For the text-containing cell, return its midpoint in (X, Y) coordinate format. 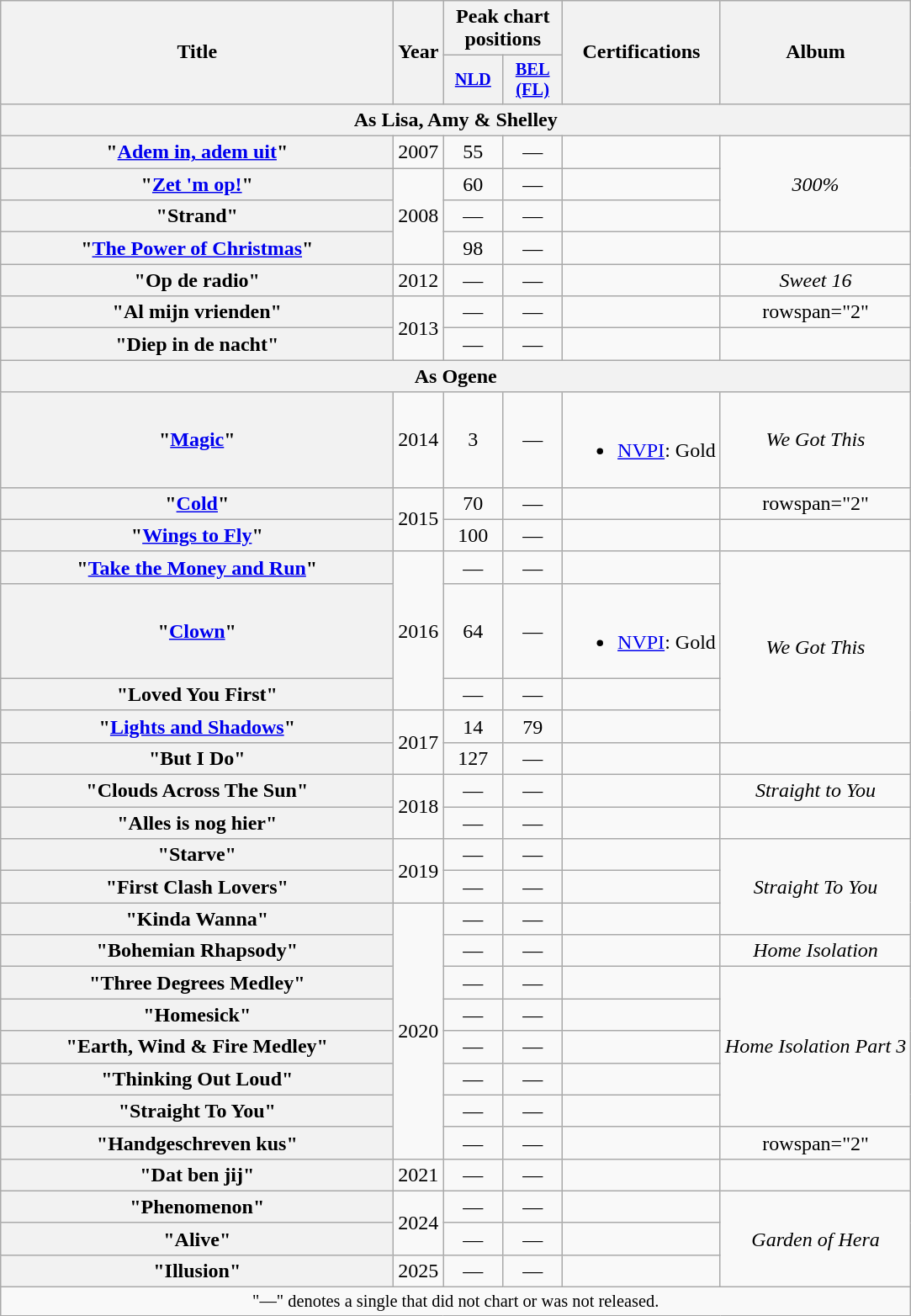
300% (815, 184)
2017 (419, 742)
"Lights and Shadows" (197, 726)
Year (419, 52)
"Thinking Out Loud" (197, 1079)
98 (473, 248)
"Straight To You" (197, 1111)
NLD (473, 80)
As Ogene (456, 376)
"Cold" (197, 503)
Straight to You (815, 791)
2007 (419, 152)
"Strand" (197, 216)
Garden of Hera (815, 1239)
Title (197, 52)
"Three Degrees Medley" (197, 983)
BEL(FL) (533, 80)
"Illusion" (197, 1271)
Straight To You (815, 887)
"Homesick" (197, 1015)
127 (473, 758)
"Alive" (197, 1239)
"First Clash Lovers" (197, 887)
2025 (419, 1271)
"Alles is nog hier" (197, 823)
"Clouds Across The Sun" (197, 791)
"But I Do" (197, 758)
3 (473, 439)
"Kinda Wanna" (197, 919)
2019 (419, 871)
Certifications (642, 52)
2021 (419, 1175)
"Op de radio" (197, 280)
2013 (419, 328)
2008 (419, 216)
Home Isolation (815, 951)
"Al mijn vrienden" (197, 312)
Album (815, 52)
2014 (419, 439)
"Zet 'm op!" (197, 184)
"Handgeschreven kus" (197, 1143)
"Phenomenon" (197, 1207)
"Clown" (197, 631)
2012 (419, 280)
64 (473, 631)
"Dat ben jij" (197, 1175)
Home Isolation Part 3 (815, 1047)
Sweet 16 (815, 280)
60 (473, 184)
Peak chart positions (503, 29)
55 (473, 152)
2015 (419, 519)
2016 (419, 631)
"Diep in de nacht" (197, 344)
100 (473, 535)
2024 (419, 1223)
2020 (419, 1031)
2018 (419, 807)
"Earth, Wind & Fire Medley" (197, 1047)
"Adem in, adem uit" (197, 152)
"Bohemian Rhapsody" (197, 951)
14 (473, 726)
As Lisa, Amy & Shelley (456, 119)
"Wings to Fly" (197, 535)
"—" denotes a single that did not chart or was not released. (456, 1302)
70 (473, 503)
79 (533, 726)
"Magic" (197, 439)
"Starve" (197, 855)
"Loved You First" (197, 694)
"Take the Money and Run" (197, 567)
"The Power of Christmas" (197, 248)
